Scan for the cell matching the given text and deliver its (x, y) coordinate at center. 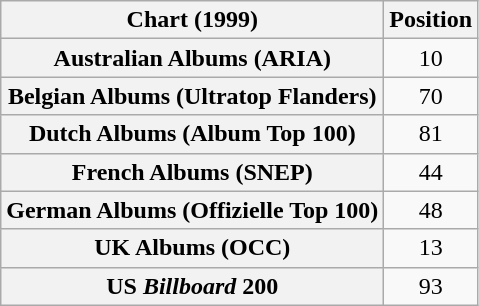
44 (431, 172)
Australian Albums (ARIA) (192, 58)
Dutch Albums (Album Top 100) (192, 134)
German Albums (Offizielle Top 100) (192, 210)
93 (431, 286)
Belgian Albums (Ultratop Flanders) (192, 96)
81 (431, 134)
48 (431, 210)
UK Albums (OCC) (192, 248)
Chart (1999) (192, 20)
10 (431, 58)
US Billboard 200 (192, 286)
70 (431, 96)
French Albums (SNEP) (192, 172)
Position (431, 20)
13 (431, 248)
